Find where the given text appears and provide that cell's center as (X, Y) coordinate. 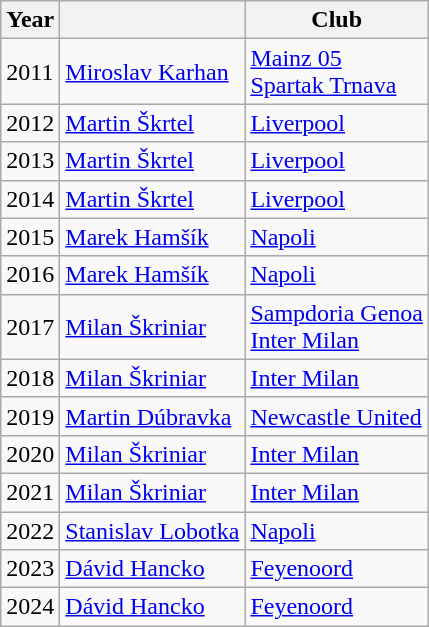
Stanislav Lobotka (152, 531)
Club (337, 20)
Miroslav Karhan (152, 72)
2016 (30, 275)
2011 (30, 72)
2022 (30, 531)
Martin Dúbravka (152, 416)
Newcastle United (337, 416)
Sampdoria Genoa Inter Milan (337, 326)
Year (30, 20)
2020 (30, 454)
2021 (30, 492)
2012 (30, 123)
2023 (30, 569)
2015 (30, 237)
2018 (30, 378)
2017 (30, 326)
Mainz 05 Spartak Trnava (337, 72)
2013 (30, 161)
2014 (30, 199)
2019 (30, 416)
2024 (30, 607)
